Provide the [X, Y] coordinate of the cell's center where the given text is located.  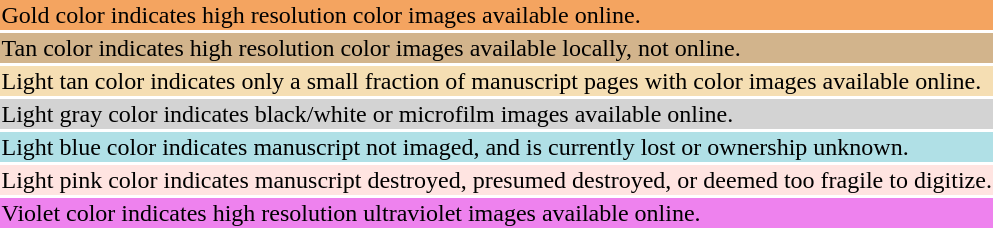
Light pink color indicates manuscript destroyed, presumed destroyed, or deemed too fragile to digitize. [496, 180]
Gold color indicates high resolution color images available online. [496, 15]
Tan color indicates high resolution color images available locally, not online. [496, 48]
Light blue color indicates manuscript not imaged, and is currently lost or ownership unknown. [496, 147]
Violet color indicates high resolution ultraviolet images available online. [496, 213]
Light tan color indicates only a small fraction of manuscript pages with color images available online. [496, 81]
Light gray color indicates black/white or microfilm images available online. [496, 114]
